Return [x, y] of the center of cell containing provided text 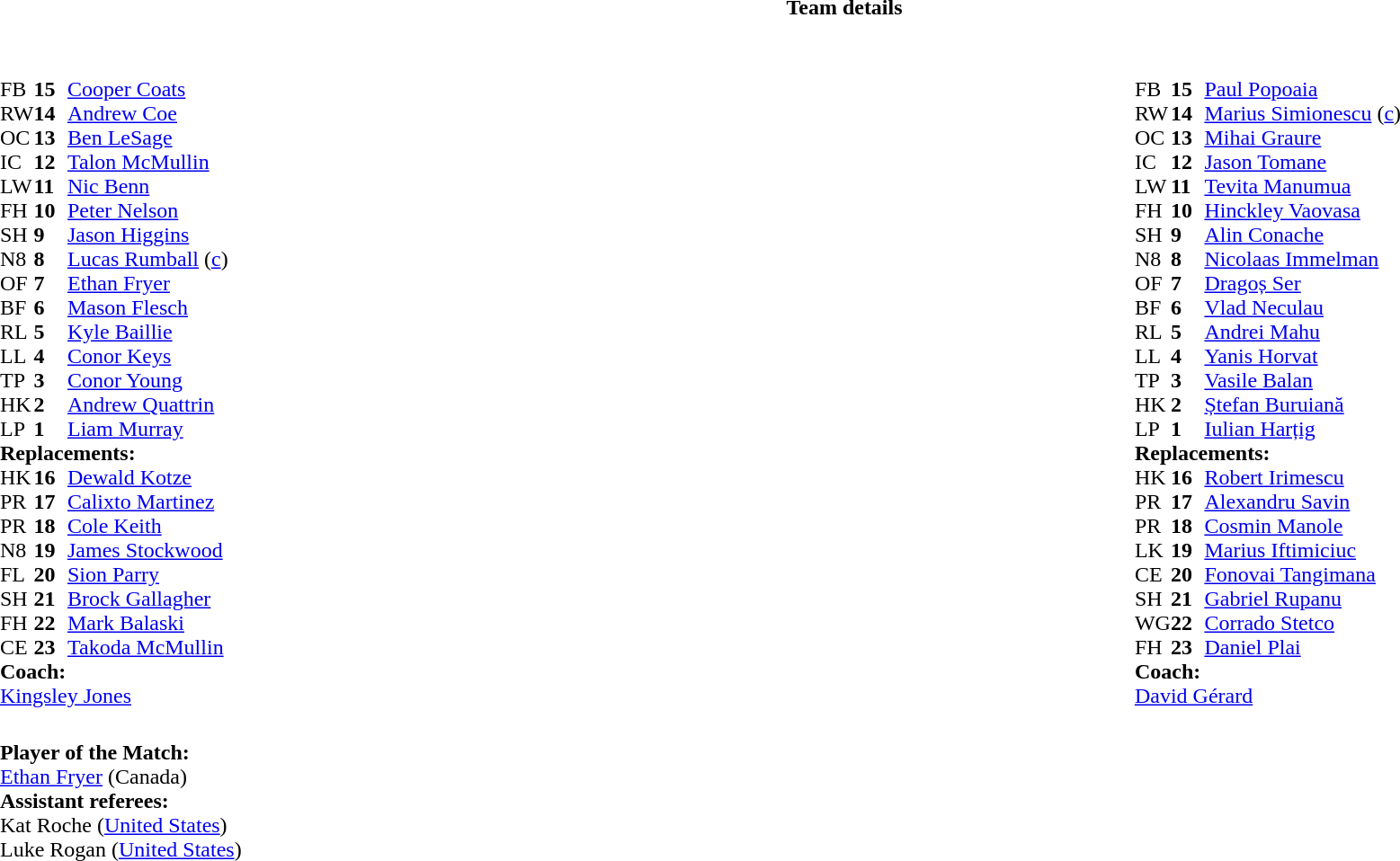
Replacements: [114, 453]
Andrew Coe [147, 113]
Takoda McMullin [147, 647]
Cole Keith [147, 527]
Liam Murray [147, 430]
Kyle Baillie [147, 333]
Jason Higgins [147, 235]
Mark Balaski [147, 624]
Cooper Coats [147, 90]
LK [1153, 550]
Lucas Rumball (c) [147, 259]
Ben LeSage [147, 138]
Dewald Kotze [147, 478]
Brock Gallagher [147, 599]
Kingsley Jones [114, 696]
Conor Young [147, 381]
Coach: [114, 672]
Talon McMullin [147, 162]
James Stockwood [147, 550]
Mason Flesch [147, 307]
Peter Nelson [147, 210]
Nic Benn [147, 187]
Sion Parry [147, 575]
WG [1153, 624]
Andrew Quattrin [147, 404]
FL [17, 575]
Calixto Martinez [147, 502]
Ethan Fryer [147, 284]
Conor Keys [147, 356]
